Determine the [x, y] coordinate at the center of the cell enclosing the given text.  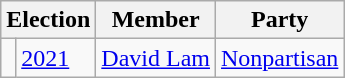
Election [48, 20]
Nonpartisan [280, 58]
Party [280, 20]
2021 [56, 58]
Member [156, 20]
David Lam [156, 58]
